For the text-containing cell, return its midpoint in [x, y] coordinate format. 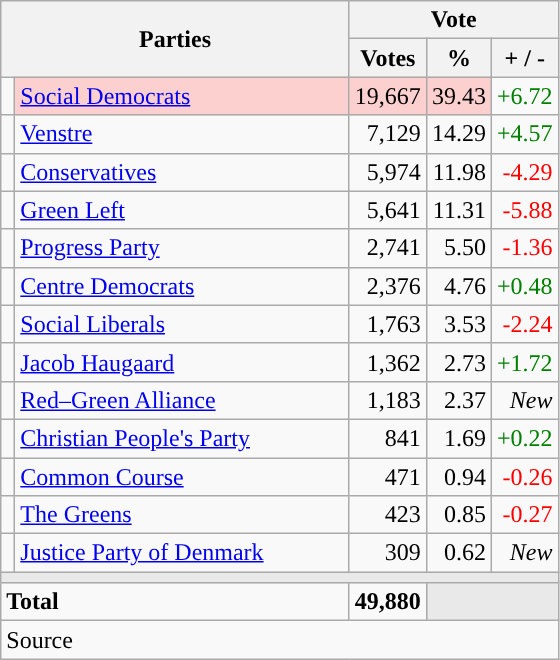
0.85 [458, 515]
+0.22 [524, 438]
+0.48 [524, 286]
2.73 [458, 362]
-1.36 [524, 248]
Common Course [182, 477]
Parties [176, 39]
Venstre [182, 134]
7,129 [388, 134]
Social Democrats [182, 96]
2,376 [388, 286]
% [458, 58]
1.69 [458, 438]
14.29 [458, 134]
+4.57 [524, 134]
Jacob Haugaard [182, 362]
5,641 [388, 210]
-0.27 [524, 515]
39.43 [458, 96]
841 [388, 438]
19,667 [388, 96]
Vote [454, 20]
Red–Green Alliance [182, 400]
423 [388, 515]
4.76 [458, 286]
Progress Party [182, 248]
1,362 [388, 362]
49,880 [388, 602]
3.53 [458, 324]
Christian People's Party [182, 438]
1,183 [388, 400]
2.37 [458, 400]
11.98 [458, 172]
Votes [388, 58]
0.94 [458, 477]
The Greens [182, 515]
Justice Party of Denmark [182, 553]
Centre Democrats [182, 286]
+ / - [524, 58]
11.31 [458, 210]
-4.29 [524, 172]
5,974 [388, 172]
+6.72 [524, 96]
Total [176, 602]
Social Liberals [182, 324]
1,763 [388, 324]
-2.24 [524, 324]
2,741 [388, 248]
5.50 [458, 248]
471 [388, 477]
-0.26 [524, 477]
0.62 [458, 553]
Source [280, 640]
309 [388, 553]
Conservatives [182, 172]
Green Left [182, 210]
+1.72 [524, 362]
-5.88 [524, 210]
